Detect which cell encompasses the target text, then output its [x, y] center coordinate. 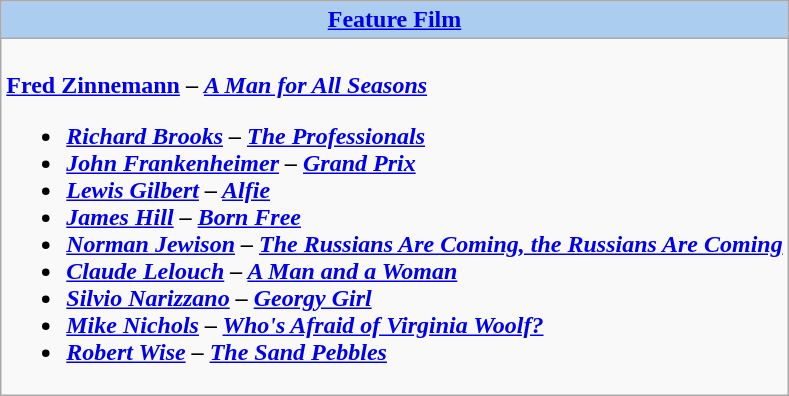
Feature Film [394, 20]
